Return the (x, y) coordinate for the center point of the cell that contains the specified text.  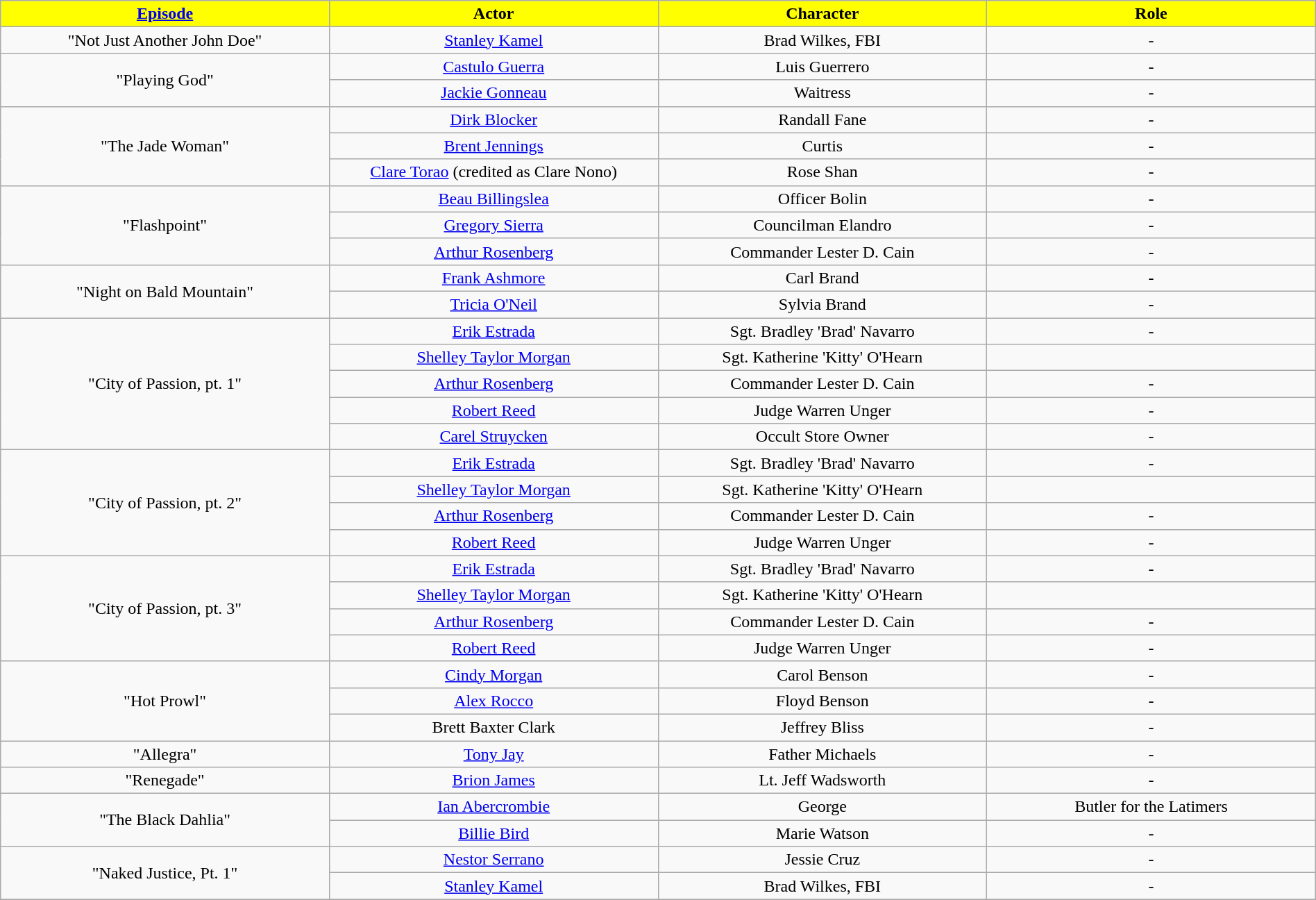
Occult Store Owner (822, 437)
Nestor Serrano (493, 860)
"City of Passion, pt. 2" (165, 503)
Role (1151, 14)
Dirk Blocker (493, 119)
Randall Fane (822, 119)
Brett Baxter Clark (493, 727)
"Renegade" (165, 781)
Ian Abercrombie (493, 807)
Waitress (822, 93)
Curtis (822, 146)
Cindy Morgan (493, 674)
Carl Brand (822, 278)
"City of Passion, pt. 3" (165, 608)
Butler for the Latimers (1151, 807)
"Flashpoint" (165, 225)
Jackie Gonneau (493, 93)
Father Michaels (822, 753)
Tricia O'Neil (493, 304)
Clare Torao (credited as Clare Nono) (493, 172)
Frank Ashmore (493, 278)
Floyd Benson (822, 701)
Actor (493, 14)
"The Black Dahlia" (165, 820)
Brent Jennings (493, 146)
Officer Bolin (822, 199)
Brion James (493, 781)
Marie Watson (822, 833)
Luis Guerrero (822, 67)
Lt. Jeff Wadsworth (822, 781)
"Hot Prowl" (165, 701)
Carel Struycken (493, 437)
Sylvia Brand (822, 304)
"Naked Justice, Pt. 1" (165, 873)
George (822, 807)
Rose Shan (822, 172)
Billie Bird (493, 833)
Jeffrey Bliss (822, 727)
Councilman Elandro (822, 225)
Tony Jay (493, 753)
"Allegra" (165, 753)
"Night on Bald Mountain" (165, 291)
Carol Benson (822, 674)
Episode (165, 14)
Character (822, 14)
"The Jade Woman" (165, 146)
Jessie Cruz (822, 860)
Castulo Guerra (493, 67)
"City of Passion, pt. 1" (165, 384)
Gregory Sierra (493, 225)
"Playing God" (165, 80)
Beau Billingslea (493, 199)
Alex Rocco (493, 701)
"Not Just Another John Doe" (165, 40)
